Return (x, y) of the center of cell containing provided text 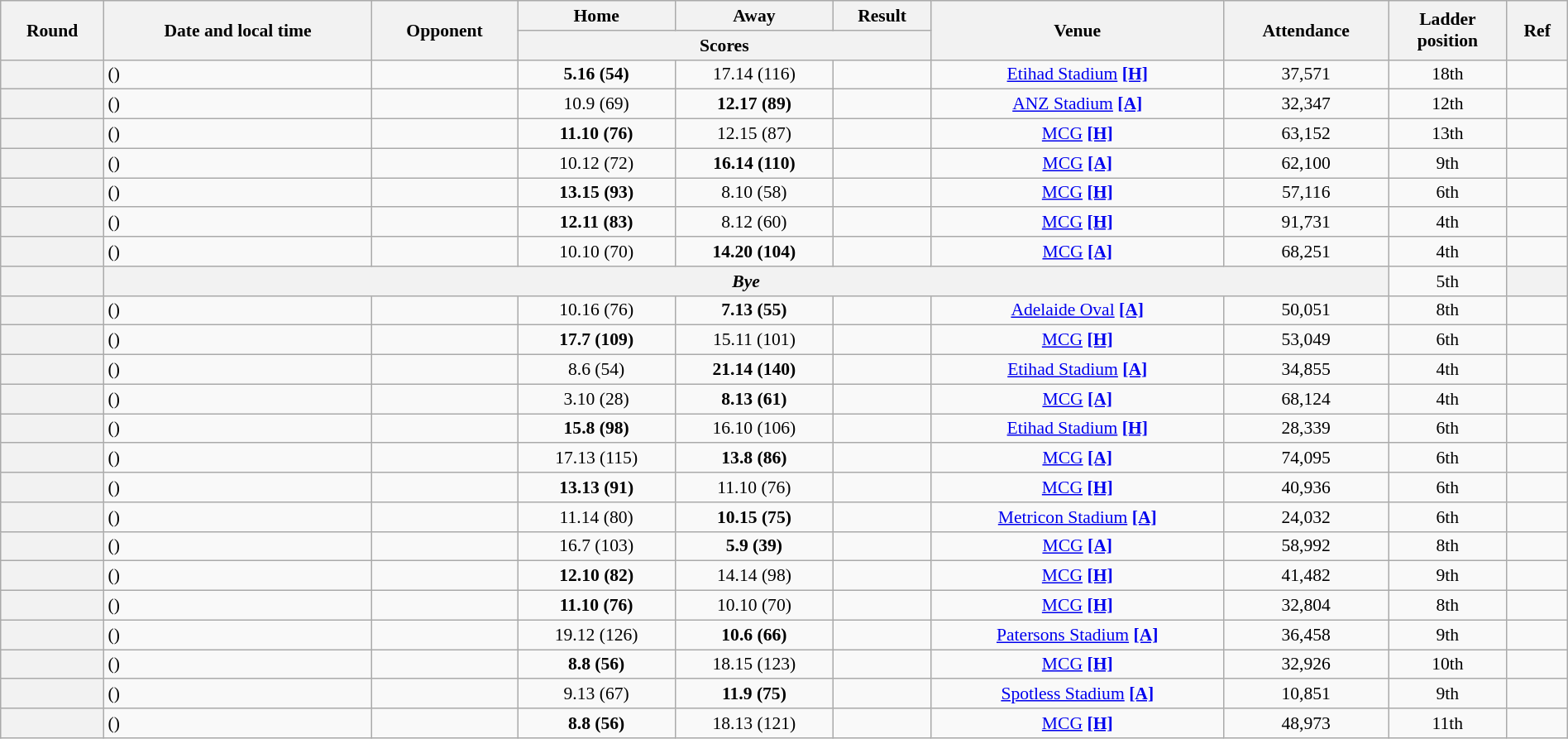
12.10 (82) (597, 576)
Result (882, 16)
Metricon Stadium [A] (1078, 517)
8.12 (60) (754, 223)
50,051 (1307, 310)
16.10 (106) (754, 429)
10.15 (75) (754, 517)
40,936 (1307, 487)
Spotless Stadium [A] (1078, 694)
Attendance (1307, 30)
Home (597, 16)
16.7 (103) (597, 546)
ANZ Stadium [A] (1078, 104)
37,571 (1307, 74)
7.13 (55) (754, 310)
62,100 (1307, 163)
28,339 (1307, 429)
10.9 (69) (597, 104)
63,152 (1307, 134)
12.17 (89) (754, 104)
68,124 (1307, 399)
5.9 (39) (754, 546)
12.15 (87) (754, 134)
8.13 (61) (754, 399)
Adelaide Oval [A] (1078, 310)
10th (1447, 665)
11.9 (75) (754, 694)
10,851 (1307, 694)
Opponent (444, 30)
5th (1447, 281)
10.6 (66) (754, 635)
8.10 (58) (754, 193)
10.16 (76) (597, 310)
19.12 (126) (597, 635)
Bye (746, 281)
13.8 (86) (754, 458)
15.8 (98) (597, 429)
12.11 (83) (597, 223)
Venue (1078, 30)
17.7 (109) (597, 340)
Scores (724, 46)
18.15 (123) (754, 665)
Ladderposition (1447, 30)
53,049 (1307, 340)
18.13 (121) (754, 723)
32,347 (1307, 104)
74,095 (1307, 458)
21.14 (140) (754, 370)
11.14 (80) (597, 517)
36,458 (1307, 635)
Ref (1537, 30)
11th (1447, 723)
41,482 (1307, 576)
32,804 (1307, 606)
14.14 (98) (754, 576)
15.11 (101) (754, 340)
57,116 (1307, 193)
9.13 (67) (597, 694)
Patersons Stadium [A] (1078, 635)
5.16 (54) (597, 74)
17.14 (116) (754, 74)
13th (1447, 134)
Round (53, 30)
12th (1447, 104)
32,926 (1307, 665)
3.10 (28) (597, 399)
10.12 (72) (597, 163)
91,731 (1307, 223)
13.15 (93) (597, 193)
Date and local time (238, 30)
34,855 (1307, 370)
16.14 (110) (754, 163)
24,032 (1307, 517)
14.20 (104) (754, 252)
13.13 (91) (597, 487)
58,992 (1307, 546)
Away (754, 16)
8.6 (54) (597, 370)
48,973 (1307, 723)
Etihad Stadium [A] (1078, 370)
18th (1447, 74)
68,251 (1307, 252)
17.13 (115) (597, 458)
